Output the (X, Y) coordinate of the center of the cell containing the given text.  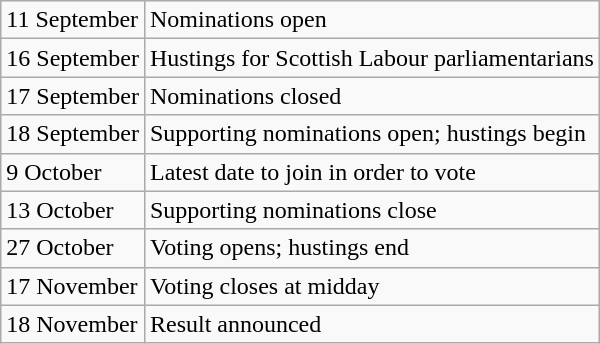
Supporting nominations close (372, 210)
16 September (73, 58)
27 October (73, 248)
Nominations open (372, 20)
Nominations closed (372, 96)
Hustings for Scottish Labour parliamentarians (372, 58)
Voting closes at midday (372, 286)
Supporting nominations open; hustings begin (372, 134)
11 September (73, 20)
17 September (73, 96)
Voting opens; hustings end (372, 248)
17 November (73, 286)
Latest date to join in order to vote (372, 172)
13 October (73, 210)
18 September (73, 134)
Result announced (372, 324)
9 October (73, 172)
18 November (73, 324)
